Return [x, y] of the center of cell containing provided text 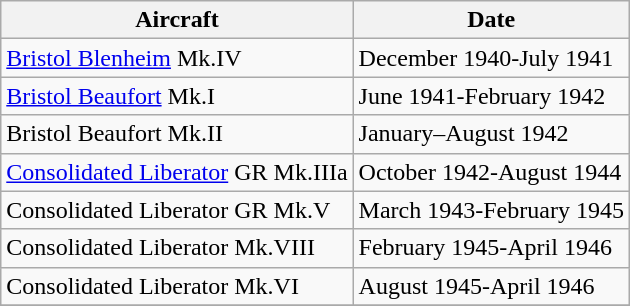
Bristol Blenheim Mk.IV [177, 58]
June 1941-February 1942 [491, 96]
Aircraft [177, 20]
Consolidated Liberator GR Mk.V [177, 210]
Bristol Beaufort Mk.I [177, 96]
January–August 1942 [491, 134]
Date [491, 20]
Consolidated Liberator Mk.VI [177, 286]
October 1942-August 1944 [491, 172]
August 1945-April 1946 [491, 286]
Consolidated Liberator GR Mk.IIIa [177, 172]
Consolidated Liberator Mk.VIII [177, 248]
December 1940-July 1941 [491, 58]
March 1943-February 1945 [491, 210]
Bristol Beaufort Mk.II [177, 134]
February 1945-April 1946 [491, 248]
